Find where the given text appears and provide that cell's center as [x, y] coordinate. 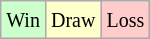
Win [24, 20]
Draw [72, 20]
Loss [126, 20]
